Pinpoint the cell where the given text exists, returning its [x, y] midpoint coordinate. 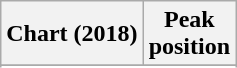
Chart (2018) [72, 34]
Peak position [189, 34]
